Find where the given text appears and provide that cell's center as (x, y) coordinate. 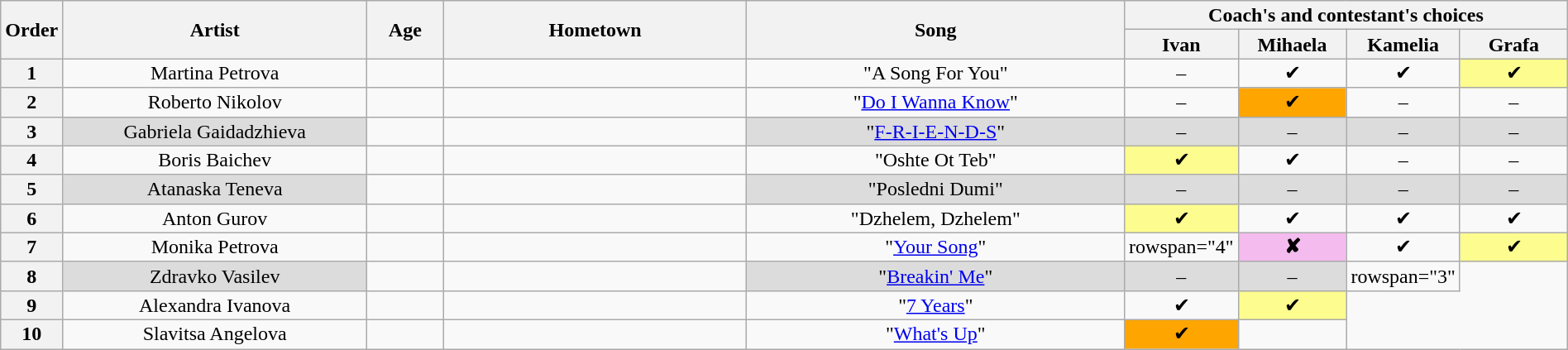
Age (405, 30)
4 (31, 161)
"7 Years" (936, 304)
Anton Gurov (215, 218)
Slavitsa Angelova (215, 334)
Song (936, 30)
Martina Petrova (215, 73)
9 (31, 304)
7 (31, 247)
8 (31, 276)
"A Song For You" (936, 73)
"Do I Wanna Know" (936, 103)
Ivan (1182, 45)
Artist (215, 30)
"Oshte Ot Teb" (936, 161)
Zdravko Vasilev (215, 276)
Order (31, 30)
"Posledni Dumi" (936, 189)
rowspan="3" (1403, 276)
Monika Petrova (215, 247)
6 (31, 218)
Atanaska Teneva (215, 189)
Mihaela (1292, 45)
1 (31, 73)
Gabriela Gaidadzhieva (215, 131)
Grafa (1513, 45)
"Your Song" (936, 247)
"Breakin' Me" (936, 276)
5 (31, 189)
3 (31, 131)
rowspan="4" (1182, 247)
2 (31, 103)
"Dzhelem, Dzhelem" (936, 218)
"F-R-I-E-N-D-S" (936, 131)
Coach's and contestant's choices (1346, 15)
Kamelia (1403, 45)
10 (31, 334)
"What's Up" (936, 334)
✘ (1292, 247)
Hometown (595, 30)
Alexandra Ivanova (215, 304)
Boris Baichev (215, 161)
Roberto Nikolov (215, 103)
